Extract the [x, y] coordinate from the center of the cell holding the provided text.  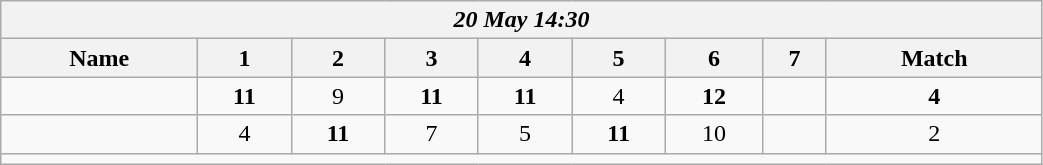
Name [100, 58]
12 [714, 96]
1 [245, 58]
6 [714, 58]
20 May 14:30 [522, 20]
Match [934, 58]
10 [714, 134]
9 [338, 96]
3 [432, 58]
